Scan for the cell matching the given text and deliver its (x, y) coordinate at center. 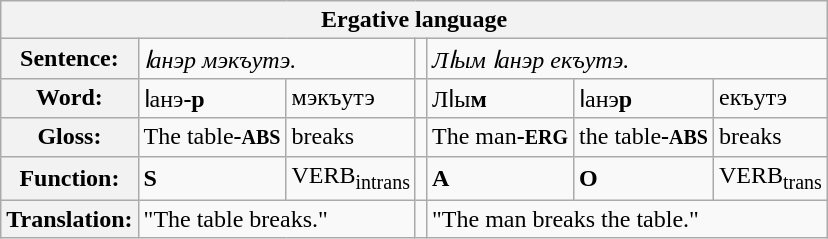
A (500, 178)
мэкъутэ (350, 98)
екъутэ (770, 98)
Лӏым ӏанэр екъутэ. (628, 59)
O (644, 178)
Ergative language (414, 20)
Word: (70, 98)
Sentence: (70, 59)
The table-ABS (212, 137)
Gloss: (70, 137)
Лӏым (500, 98)
Function: (70, 178)
S (212, 178)
"The man breaks the table." (628, 219)
VERBtrans (770, 178)
Translation: (70, 219)
ӏанэр мэкъутэ. (276, 59)
ӏанэр (644, 98)
the table-ABS (644, 137)
ӏанэ-р (212, 98)
The man-ERG (500, 137)
"The table breaks." (276, 219)
VERBintrans (350, 178)
